From the cell containing the given text, extract its center point as (X, Y) coordinate. 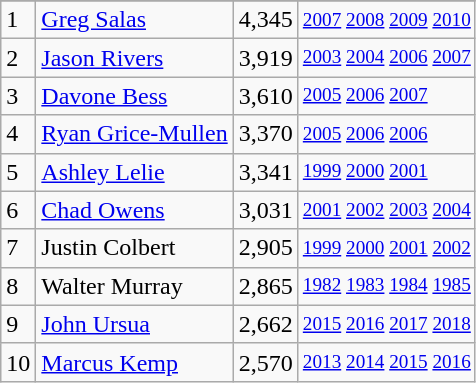
Chad Owens (134, 210)
1999 2000 2001 (386, 172)
2 (18, 58)
3,341 (266, 172)
1 (18, 20)
2,905 (266, 248)
Davone Bess (134, 96)
2013 2014 2015 2016 (386, 362)
2015 2016 2017 2018 (386, 324)
6 (18, 210)
Ryan Grice-Mullen (134, 134)
Ashley Lelie (134, 172)
2,662 (266, 324)
2007 2008 2009 2010 (386, 20)
2005 2006 2006 (386, 134)
9 (18, 324)
3,031 (266, 210)
1999 2000 2001 2002 (386, 248)
Greg Salas (134, 20)
Jason Rivers (134, 58)
5 (18, 172)
Justin Colbert (134, 248)
1982 1983 1984 1985 (386, 286)
4 (18, 134)
John Ursua (134, 324)
10 (18, 362)
8 (18, 286)
3,610 (266, 96)
2,570 (266, 362)
2001 2002 2003 2004 (386, 210)
7 (18, 248)
4,345 (266, 20)
3,370 (266, 134)
2005 2006 2007 (386, 96)
2,865 (266, 286)
Walter Murray (134, 286)
Marcus Kemp (134, 362)
3 (18, 96)
2003 2004 2006 2007 (386, 58)
3,919 (266, 58)
